Capture the cell that displays the provided text and extract its [x, y] central coordinate. 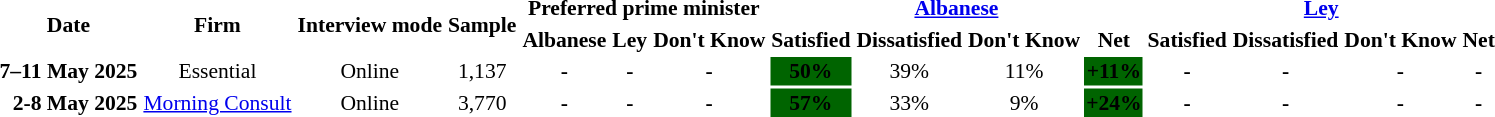
9% [1024, 102]
57% [811, 102]
Net [1114, 40]
39% [910, 71]
Albanese [564, 40]
+11% [1114, 71]
Ley [630, 40]
+24% [1114, 102]
50% [811, 71]
3,770 [482, 102]
Morning Consult [218, 102]
11% [1024, 71]
33% [910, 102]
Essential [218, 71]
1,137 [482, 71]
